Locate the cell with the specified text and output its [x, y] center coordinate. 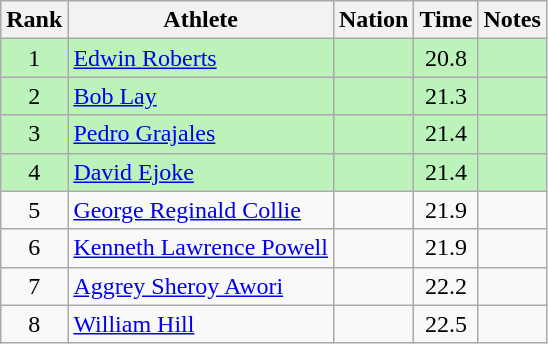
Notes [512, 20]
Edwin Roberts [201, 58]
Kenneth Lawrence Powell [201, 248]
Nation [373, 20]
Rank [34, 20]
22.5 [446, 324]
4 [34, 172]
Time [446, 20]
Aggrey Sheroy Awori [201, 286]
7 [34, 286]
William Hill [201, 324]
Bob Lay [201, 96]
20.8 [446, 58]
George Reginald Collie [201, 210]
2 [34, 96]
22.2 [446, 286]
21.3 [446, 96]
3 [34, 134]
Athlete [201, 20]
6 [34, 248]
5 [34, 210]
David Ejoke [201, 172]
8 [34, 324]
1 [34, 58]
Pedro Grajales [201, 134]
